Determine the [x, y] coordinate at the center of the cell enclosing the given text.  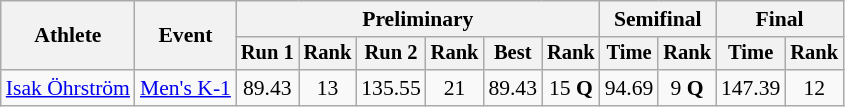
Event [186, 36]
135.55 [390, 88]
21 [455, 88]
Men's K-1 [186, 88]
9 Q [687, 88]
Preliminary [418, 19]
Best [512, 54]
12 [814, 88]
Final [780, 19]
15 Q [571, 88]
13 [328, 88]
147.39 [750, 88]
Athlete [68, 36]
Isak Öhrström [68, 88]
Semifinal [658, 19]
Run 1 [268, 54]
Run 2 [390, 54]
94.69 [630, 88]
